Scan for the cell matching the given text and deliver its (X, Y) coordinate at center. 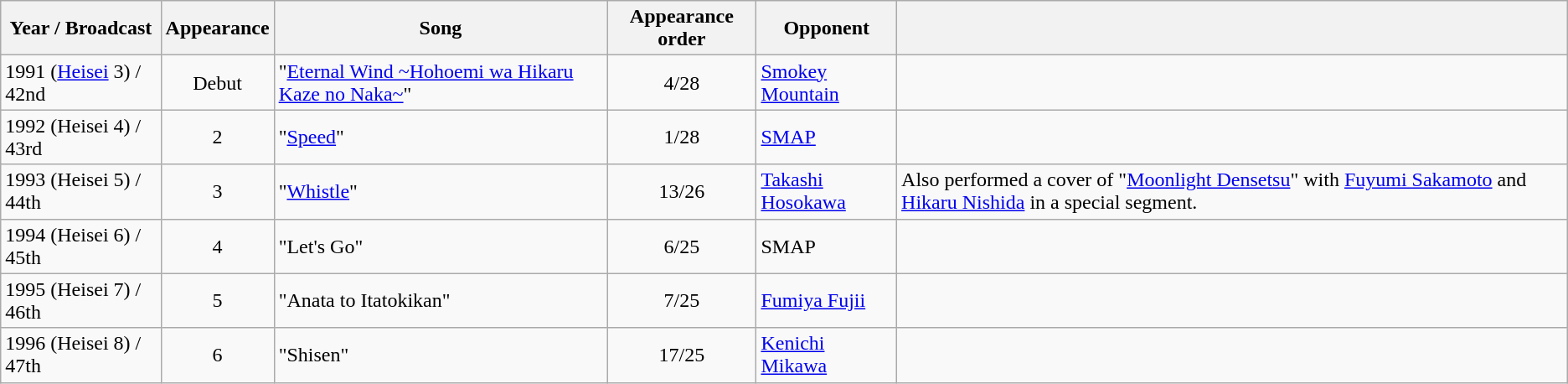
Appearance (218, 29)
Year / Broadcast (80, 29)
1995 (Heisei 7) / 46th (80, 300)
Song (441, 29)
5 (218, 300)
Smokey Mountain (827, 82)
6 (218, 355)
Fumiya Fujii (827, 300)
"Let's Go" (441, 246)
1994 (Heisei 6) / 45th (80, 246)
1993 (Heisei 5) / 44th (80, 191)
"Eternal Wind ~Hohoemi wa Hikaru Kaze no Naka~" (441, 82)
4/28 (682, 82)
Kenichi Mikawa (827, 355)
4 (218, 246)
13/26 (682, 191)
Takashi Hosokawa (827, 191)
"Whistle" (441, 191)
Opponent (827, 29)
1/28 (682, 138)
6/25 (682, 246)
Appearance order (682, 29)
3 (218, 191)
"Speed" (441, 138)
7/25 (682, 300)
1992 (Heisei 4) / 43rd (80, 138)
"Shisen" (441, 355)
2 (218, 138)
"Anata to Itatokikan" (441, 300)
Also performed a cover of "Moonlight Densetsu" with Fuyumi Sakamoto and Hikaru Nishida in a special segment. (1233, 191)
1991 (Heisei 3) / 42nd (80, 82)
1996 (Heisei 8) / 47th (80, 355)
Debut (218, 82)
17/25 (682, 355)
